Scan for the cell matching the given text and deliver its (X, Y) coordinate at center. 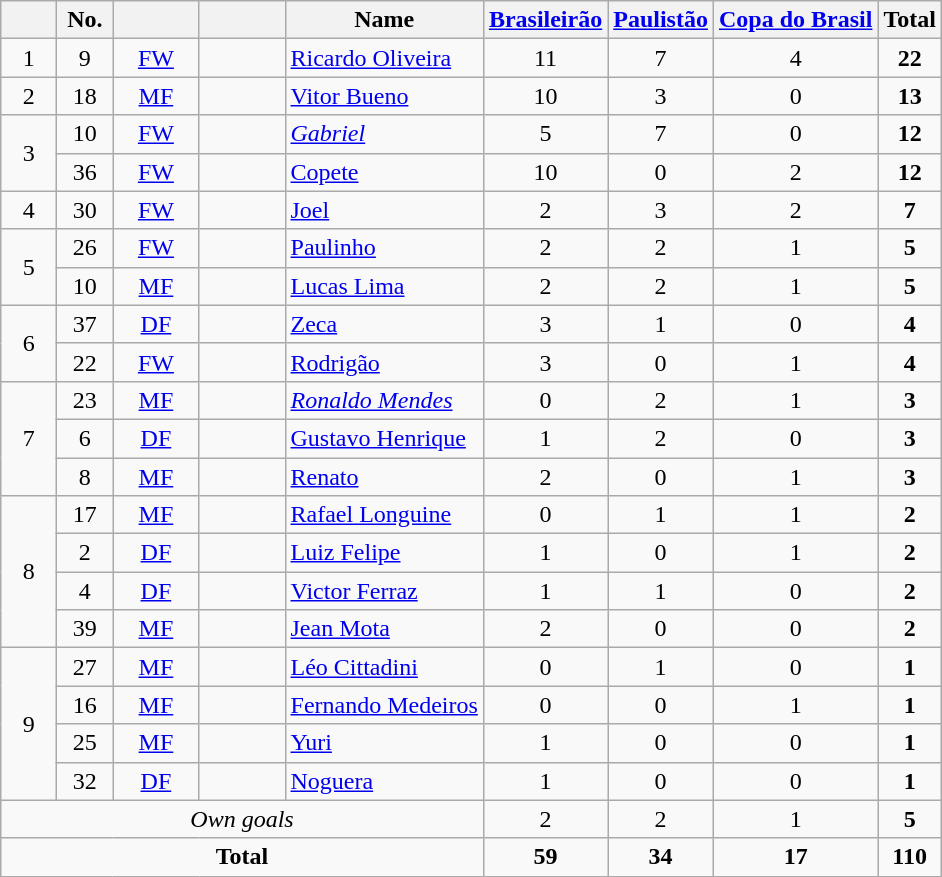
23 (85, 400)
Ronaldo Mendes (384, 400)
39 (85, 629)
34 (661, 857)
Victor Ferraz (384, 591)
Jean Mota (384, 629)
Gabriel (384, 134)
25 (85, 743)
Joel (384, 210)
Vitor Bueno (384, 96)
Paulinho (384, 248)
Copete (384, 172)
13 (910, 96)
Brasileirão (545, 20)
30 (85, 210)
59 (545, 857)
Rafael Longuine (384, 515)
110 (910, 857)
37 (85, 324)
Name (384, 20)
27 (85, 667)
Copa do Brasil (795, 20)
Paulistão (661, 20)
Rodrigão (384, 362)
26 (85, 248)
16 (85, 705)
Gustavo Henrique (384, 438)
Lucas Lima (384, 286)
11 (545, 58)
Luiz Felipe (384, 553)
Own goals (242, 819)
No. (85, 20)
32 (85, 781)
36 (85, 172)
Ricardo Oliveira (384, 58)
Fernando Medeiros (384, 705)
18 (85, 96)
Léo Cittadini (384, 667)
Renato (384, 477)
Zeca (384, 324)
Noguera (384, 781)
Yuri (384, 743)
